For the text-containing cell, return its midpoint in [X, Y] coordinate format. 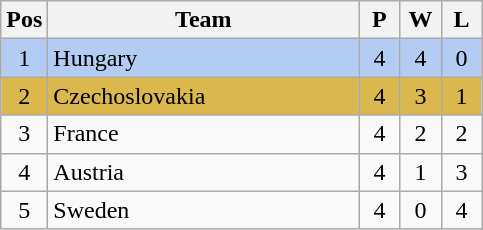
W [420, 20]
France [204, 134]
Czechoslovakia [204, 96]
P [380, 20]
Sweden [204, 210]
5 [24, 210]
L [462, 20]
Austria [204, 172]
Hungary [204, 58]
Team [204, 20]
Pos [24, 20]
